Find where the given text appears and provide that cell's center as [X, Y] coordinate. 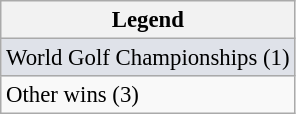
World Golf Championships (1) [148, 58]
Other wins (3) [148, 95]
Legend [148, 20]
